Locate the cell with the specified text and output its [X, Y] center coordinate. 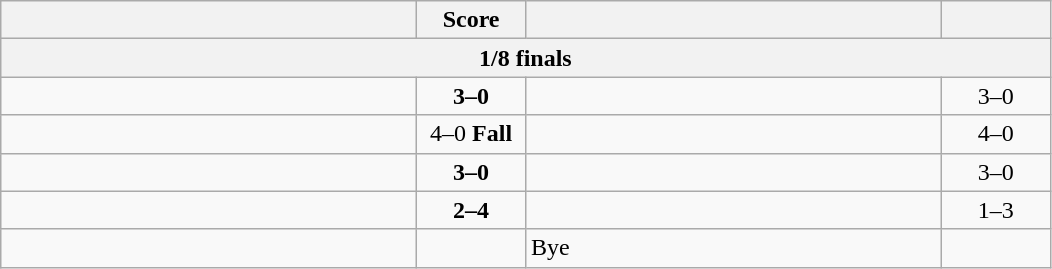
2–4 [472, 210]
1/8 finals [526, 58]
Bye [733, 248]
1–3 [996, 210]
4–0 Fall [472, 134]
Score [472, 20]
4–0 [996, 134]
